Scan for the cell matching the given text and deliver its [x, y] coordinate at center. 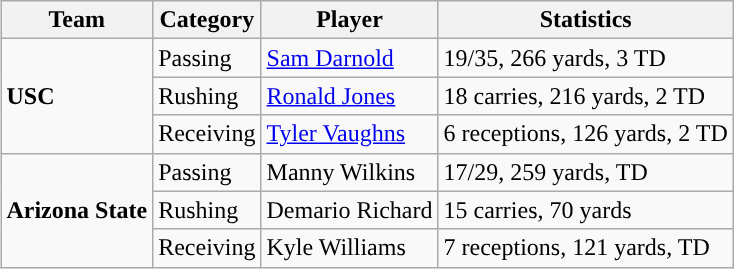
19/35, 266 yards, 3 TD [586, 58]
Player [350, 20]
Team [77, 20]
Sam Darnold [350, 58]
7 receptions, 121 yards, TD [586, 248]
Manny Wilkins [350, 172]
18 carries, 216 yards, 2 TD [586, 96]
Kyle Williams [350, 248]
6 receptions, 126 yards, 2 TD [586, 134]
Category [207, 20]
Arizona State [77, 210]
Ronald Jones [350, 96]
USC [77, 96]
Demario Richard [350, 210]
17/29, 259 yards, TD [586, 172]
Statistics [586, 20]
Tyler Vaughns [350, 134]
15 carries, 70 yards [586, 210]
